Output the (X, Y) coordinate of the center of the cell containing the given text.  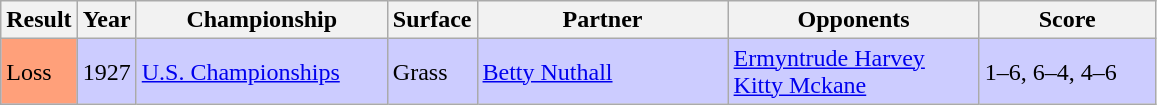
Grass (432, 72)
Result (39, 20)
Partner (602, 20)
1–6, 6–4, 4–6 (1067, 72)
Score (1067, 20)
Championship (262, 20)
Opponents (854, 20)
U.S. Championships (262, 72)
Year (106, 20)
Loss (39, 72)
Surface (432, 20)
Ermyntrude Harvey Kitty Mckane (854, 72)
Betty Nuthall (602, 72)
1927 (106, 72)
